Return (X, Y) of the center of cell containing provided text 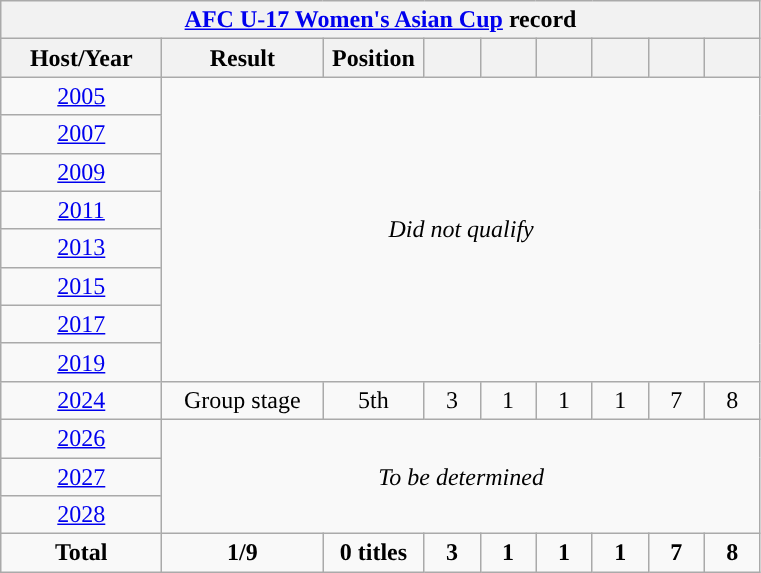
To be determined (461, 476)
2017 (82, 324)
2026 (82, 438)
Result (242, 58)
2027 (82, 477)
2011 (82, 210)
AFC U-17 Women's Asian Cup record (381, 20)
2005 (82, 96)
Host/Year (82, 58)
2007 (82, 134)
2028 (82, 515)
2015 (82, 286)
Position (374, 58)
0 titles (374, 553)
2013 (82, 248)
2009 (82, 172)
Group stage (242, 400)
2024 (82, 400)
1/9 (242, 553)
2019 (82, 362)
Did not qualify (461, 229)
Total (82, 553)
5th (374, 400)
